Scan for the cell matching the given text and deliver its [x, y] coordinate at center. 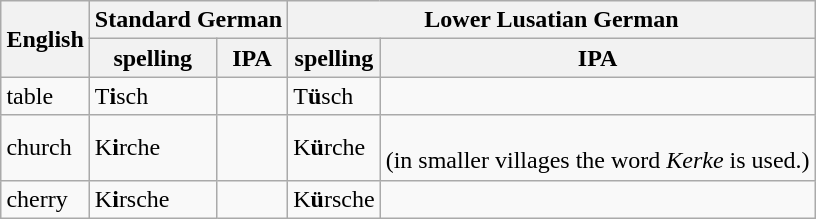
Kürche [334, 148]
English [45, 39]
table [45, 96]
(in smaller villages the word Kerke is used.) [598, 148]
Lower Lusatian German [552, 20]
Tisch [152, 96]
cherry [45, 199]
Standard German [188, 20]
Kirsche [152, 199]
church [45, 148]
Tüsch [334, 96]
Kirche [152, 148]
Kürsche [334, 199]
